Return the [x, y] coordinate for the center point of the cell that contains the specified text.  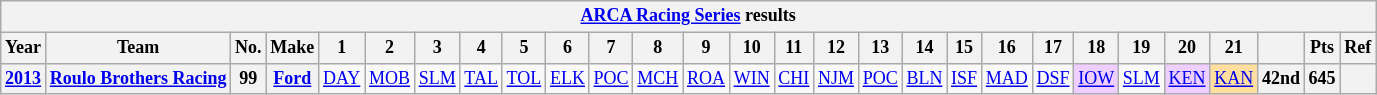
MCH [658, 78]
DAY [342, 78]
2013 [24, 78]
11 [794, 48]
42nd [1282, 78]
Ref [1358, 48]
4 [481, 48]
13 [880, 48]
10 [752, 48]
Ford [292, 78]
MAD [1006, 78]
Roulo Brothers Racing [138, 78]
DSF [1053, 78]
Pts [1322, 48]
9 [706, 48]
5 [524, 48]
WIN [752, 78]
MOB [390, 78]
KAN [1234, 78]
IOW [1096, 78]
19 [1141, 48]
12 [836, 48]
645 [1322, 78]
CHI [794, 78]
17 [1053, 48]
8 [658, 48]
ARCA Racing Series results [688, 16]
15 [964, 48]
BLN [924, 78]
TOL [524, 78]
ROA [706, 78]
7 [611, 48]
6 [568, 48]
ISF [964, 78]
2 [390, 48]
99 [248, 78]
No. [248, 48]
ELK [568, 78]
18 [1096, 48]
21 [1234, 48]
Make [292, 48]
KEN [1187, 78]
Year [24, 48]
NJM [836, 78]
TAL [481, 78]
20 [1187, 48]
16 [1006, 48]
Team [138, 48]
14 [924, 48]
1 [342, 48]
3 [437, 48]
